Detect which cell encompasses the target text, then output its [X, Y] center coordinate. 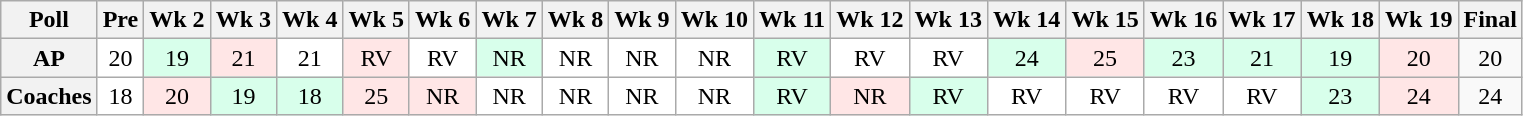
Wk 5 [376, 20]
Wk 12 [870, 20]
Wk 6 [442, 20]
Wk 13 [948, 20]
Wk 10 [714, 20]
Wk 16 [1183, 20]
Wk 17 [1262, 20]
Wk 19 [1419, 20]
Wk 4 [310, 20]
Wk 18 [1340, 20]
Wk 3 [243, 20]
Pre [120, 20]
Poll [49, 20]
AP [49, 58]
Wk 9 [642, 20]
Wk 14 [1026, 20]
Wk 8 [575, 20]
Final [1490, 20]
Wk 2 [177, 20]
Wk 7 [509, 20]
Wk 15 [1105, 20]
Wk 11 [792, 20]
Coaches [49, 96]
